Search for the cell housing the specified text and yield its (x, y) center coordinate. 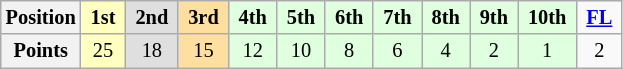
18 (152, 51)
Position (41, 17)
15 (203, 51)
FL (599, 17)
8 (349, 51)
25 (104, 51)
6th (349, 17)
6 (397, 51)
2nd (152, 17)
12 (253, 51)
1st (104, 17)
7th (397, 17)
Points (41, 51)
4th (253, 17)
9th (494, 17)
8th (446, 17)
4 (446, 51)
10th (547, 17)
5th (301, 17)
1 (547, 51)
10 (301, 51)
3rd (203, 17)
